Pinpoint the cell where the given text exists, returning its (X, Y) midpoint coordinate. 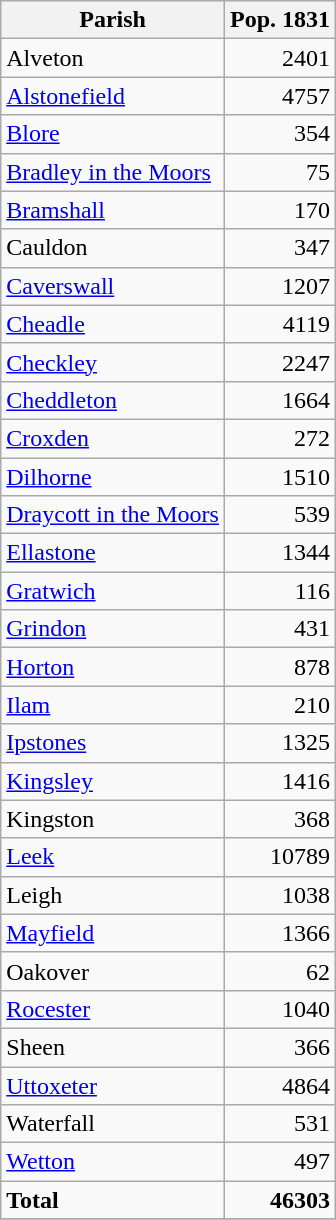
Uttoxeter (113, 1085)
539 (280, 515)
Blore (113, 134)
170 (280, 210)
Ellastone (113, 553)
Cheadle (113, 324)
10789 (280, 857)
Leigh (113, 895)
1344 (280, 553)
Alveton (113, 58)
Gratwich (113, 591)
531 (280, 1124)
368 (280, 819)
1038 (280, 895)
Wetton (113, 1162)
Mayfield (113, 933)
354 (280, 134)
1664 (280, 400)
Horton (113, 667)
Bramshall (113, 210)
4757 (280, 96)
Waterfall (113, 1124)
Total (113, 1200)
Kingston (113, 819)
46303 (280, 1200)
1416 (280, 781)
Dilhorne (113, 477)
Bradley in the Moors (113, 172)
4119 (280, 324)
Leek (113, 857)
431 (280, 629)
Ilam (113, 705)
210 (280, 705)
Cauldon (113, 248)
878 (280, 667)
Ipstones (113, 743)
Pop. 1831 (280, 20)
Caverswall (113, 286)
1510 (280, 477)
1325 (280, 743)
62 (280, 971)
Rocester (113, 1009)
Oakover (113, 971)
Kingsley (113, 781)
116 (280, 591)
Grindon (113, 629)
Alstonefield (113, 96)
347 (280, 248)
Sheen (113, 1047)
366 (280, 1047)
Draycott in the Moors (113, 515)
2247 (280, 362)
Checkley (113, 362)
Parish (113, 20)
497 (280, 1162)
1366 (280, 933)
1207 (280, 286)
4864 (280, 1085)
75 (280, 172)
Croxden (113, 438)
272 (280, 438)
Cheddleton (113, 400)
2401 (280, 58)
1040 (280, 1009)
